Provide the [x, y] coordinate of the cell's center where the given text is located.  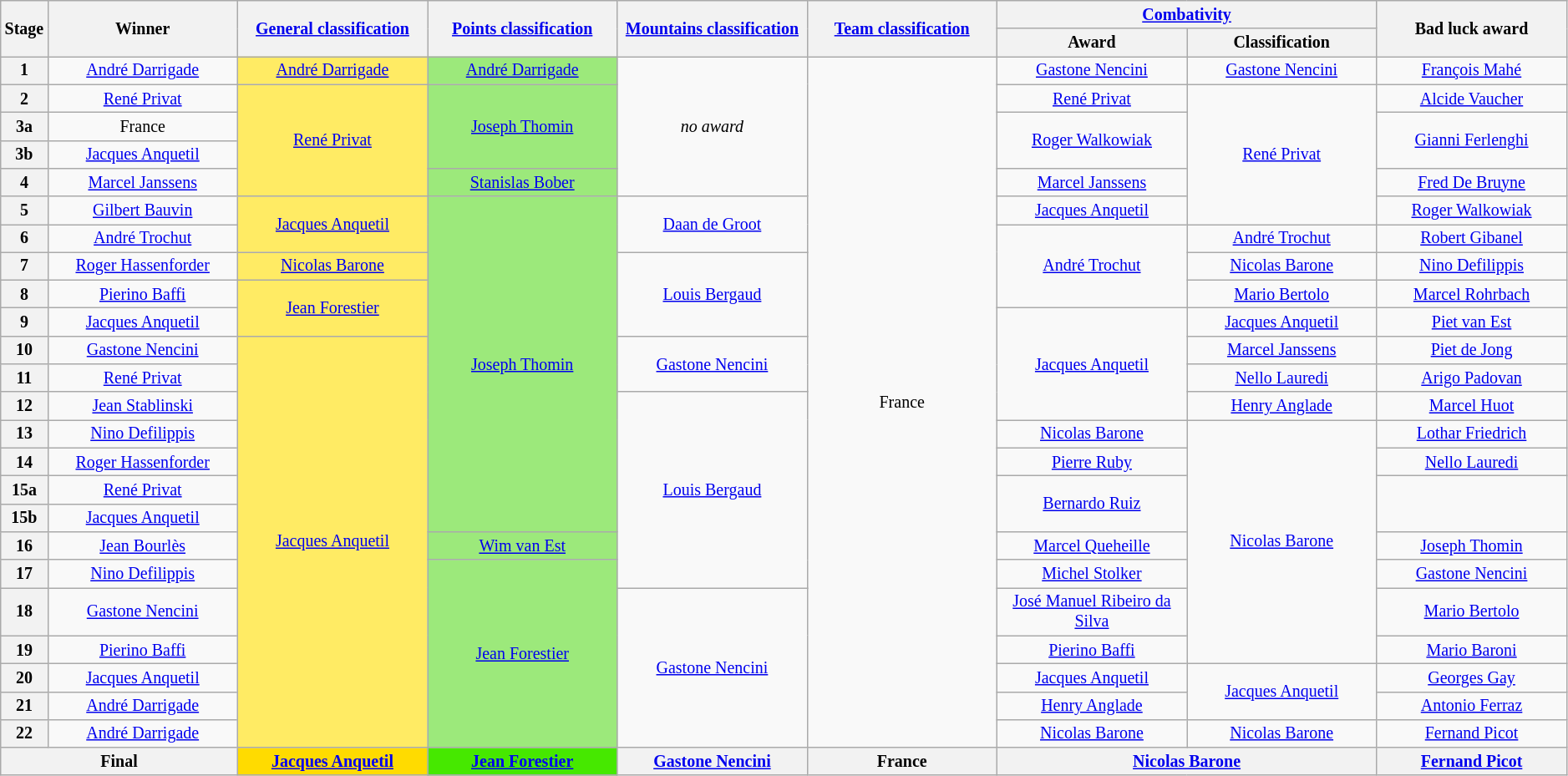
no award [712, 127]
16 [24, 546]
7 [24, 266]
Stage [24, 28]
Points classification [523, 28]
Stanislas Bober [523, 182]
Marcel Huot [1472, 406]
Alcide Vaucher [1472, 99]
Combativity [1186, 15]
3b [24, 154]
Piet van Est [1472, 322]
20 [24, 678]
Bad luck award [1472, 28]
Robert Gibanel [1472, 239]
Antonio Ferraz [1472, 705]
9 [24, 322]
Mario Baroni [1472, 650]
18 [24, 611]
Lothar Friedrich [1472, 434]
Final [119, 762]
Classification [1281, 43]
Marcel Rohrbach [1472, 294]
1 [24, 70]
Wim van Est [523, 546]
21 [24, 705]
François Mahé [1472, 70]
4 [24, 182]
17 [24, 573]
11 [24, 378]
Fred De Bruyne [1472, 182]
3a [24, 127]
10 [24, 351]
General classification [332, 28]
Bernardo Ruiz [1091, 505]
Arigo Padovan [1472, 378]
Gianni Ferlenghi [1472, 140]
15b [24, 518]
Pierre Ruby [1091, 463]
José Manuel Ribeiro da Silva [1091, 611]
15a [24, 489]
Marcel Queheille [1091, 546]
13 [24, 434]
Award [1091, 43]
19 [24, 650]
Piet de Jong [1472, 351]
Michel Stolker [1091, 573]
22 [24, 733]
5 [24, 210]
Daan de Groot [712, 224]
8 [24, 294]
2 [24, 99]
Georges Gay [1472, 678]
6 [24, 239]
12 [24, 406]
14 [24, 463]
Winner [142, 28]
Gilbert Bauvin [142, 210]
Mountains classification [712, 28]
Team classification [902, 28]
Jean Stablinski [142, 406]
Jean Bourlès [142, 546]
